Return [x, y] of the center of cell containing provided text 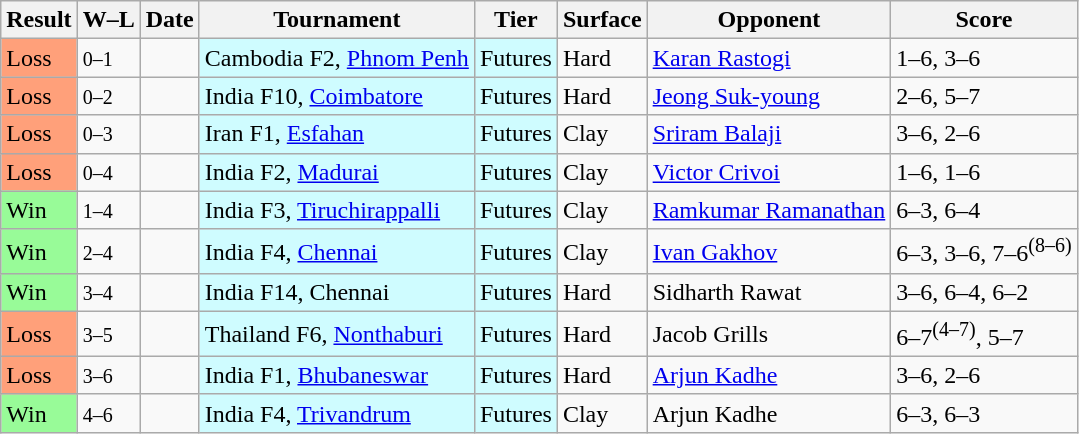
Jeong Suk-young [769, 96]
1–4 [108, 210]
Result [39, 20]
Jacob Grills [769, 334]
Cambodia F2, Phnom Penh [336, 58]
6–3, 6–3 [984, 413]
India F10, Coimbatore [336, 96]
Thailand F6, Nonthaburi [336, 334]
India F4, Trivandrum [336, 413]
Opponent [769, 20]
Date [170, 20]
6–3, 6–4 [984, 210]
Score [984, 20]
Victor Crivoi [769, 172]
1–6, 3–6 [984, 58]
4–6 [108, 413]
Tournament [336, 20]
Iran F1, Esfahan [336, 134]
Sriram Balaji [769, 134]
India F1, Bhubaneswar [336, 375]
3–4 [108, 293]
0–1 [108, 58]
Karan Rastogi [769, 58]
India F4, Chennai [336, 252]
Ivan Gakhov [769, 252]
India F2, Madurai [336, 172]
Tier [516, 20]
3–6 [108, 375]
Surface [602, 20]
Ramkumar Ramanathan [769, 210]
6–7(4–7), 5–7 [984, 334]
6–3, 3–6, 7–6(8–6) [984, 252]
3–5 [108, 334]
India F14, Chennai [336, 293]
Sidharth Rawat [769, 293]
0–2 [108, 96]
3–6, 6–4, 6–2 [984, 293]
0–4 [108, 172]
India F3, Tiruchirappalli [336, 210]
W–L [108, 20]
1–6, 1–6 [984, 172]
2–6, 5–7 [984, 96]
2–4 [108, 252]
0–3 [108, 134]
